Return [x, y] of the center of cell containing provided text 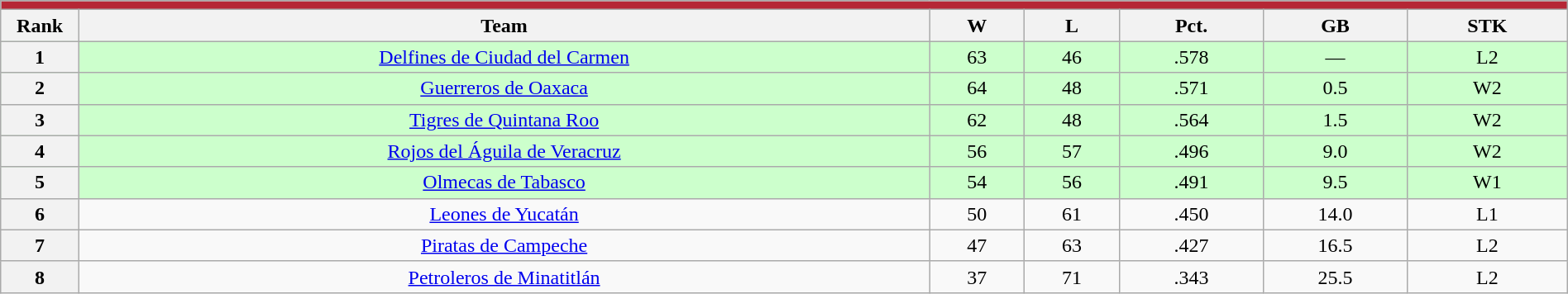
61 [1072, 214]
Delfines de Ciudad del Carmen [504, 57]
Piratas de Campeche [504, 245]
2 [40, 88]
9.5 [1336, 183]
57 [1072, 151]
Petroleros de Minatitlán [504, 277]
47 [978, 245]
STK [1487, 26]
7 [40, 245]
.571 [1192, 88]
0.5 [1336, 88]
25.5 [1336, 277]
Rojos del Águila de Veracruz [504, 151]
50 [978, 214]
.578 [1192, 57]
1 [40, 57]
1.5 [1336, 120]
.496 [1192, 151]
.564 [1192, 120]
64 [978, 88]
.450 [1192, 214]
.427 [1192, 245]
L1 [1487, 214]
8 [40, 277]
L [1072, 26]
3 [40, 120]
GB [1336, 26]
W [978, 26]
5 [40, 183]
Olmecas de Tabasco [504, 183]
37 [978, 277]
.491 [1192, 183]
4 [40, 151]
16.5 [1336, 245]
W1 [1487, 183]
71 [1072, 277]
Guerreros de Oaxaca [504, 88]
— [1336, 57]
Leones de Yucatán [504, 214]
62 [978, 120]
6 [40, 214]
Pct. [1192, 26]
46 [1072, 57]
.343 [1192, 277]
14.0 [1336, 214]
Team [504, 26]
Rank [40, 26]
Tigres de Quintana Roo [504, 120]
9.0 [1336, 151]
54 [978, 183]
